From the cell containing the given text, extract its center point as (X, Y) coordinate. 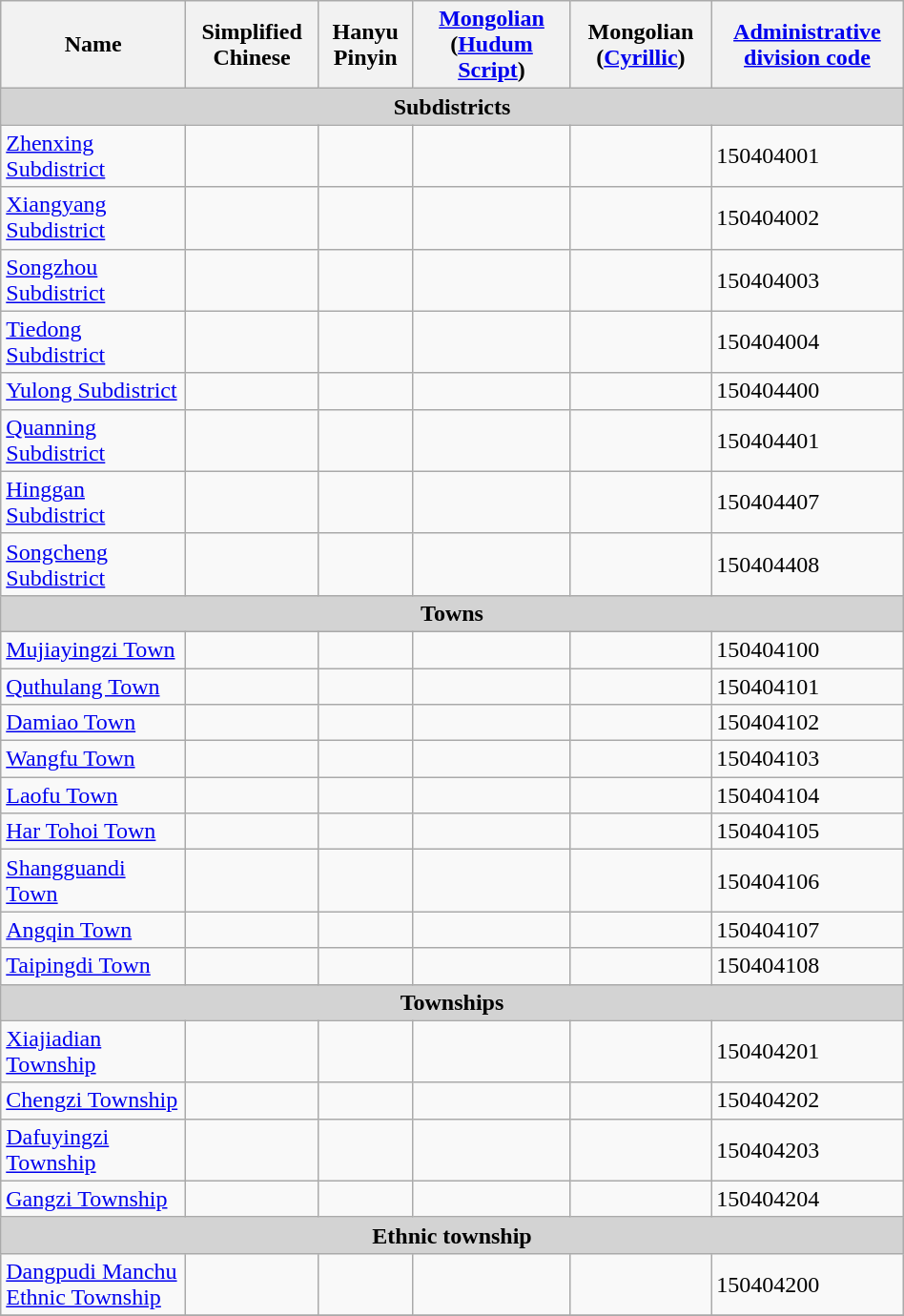
Yulong Subdistrict (93, 391)
Quanning Subdistrict (93, 441)
Mongolian (Cyrillic) (641, 45)
Gangzi Township (93, 1199)
150404105 (808, 832)
Chengzi Township (93, 1100)
150404102 (808, 723)
Hinggan Subdistrict (93, 502)
150404103 (808, 759)
Damiao Town (93, 723)
150404104 (808, 795)
Xiajiadian Township (93, 1051)
150404400 (808, 391)
150404004 (808, 341)
Name (93, 45)
150404401 (808, 441)
Shangguandi Town (93, 881)
Hanyu Pinyin (366, 45)
150404108 (808, 966)
Simplified Chinese (252, 45)
150404106 (808, 881)
150404001 (808, 156)
Dangpudi Manchu Ethnic Township (93, 1284)
150404100 (808, 649)
150404107 (808, 930)
150404202 (808, 1100)
Xiangyang Subdistrict (93, 217)
Songcheng Subdistrict (93, 565)
150404200 (808, 1284)
Zhenxing Subdistrict (93, 156)
Administrative division code (808, 45)
Tiedong Subdistrict (93, 341)
Wangfu Town (93, 759)
Townships (452, 1002)
Har Tohoi Town (93, 832)
150404201 (808, 1051)
Dafuyingzi Township (93, 1150)
Taipingdi Town (93, 966)
150404407 (808, 502)
Angqin Town (93, 930)
Ethnic township (452, 1235)
Quthulang Town (93, 686)
Laofu Town (93, 795)
150404203 (808, 1150)
Songzhou Subdistrict (93, 280)
150404002 (808, 217)
Subdistricts (452, 107)
150404204 (808, 1199)
Towns (452, 613)
Mujiayingzi Town (93, 649)
150404101 (808, 686)
150404408 (808, 565)
Mongolian (Hudum Script) (492, 45)
150404003 (808, 280)
